Output the (x, y) coordinate of the center of the cell containing the given text.  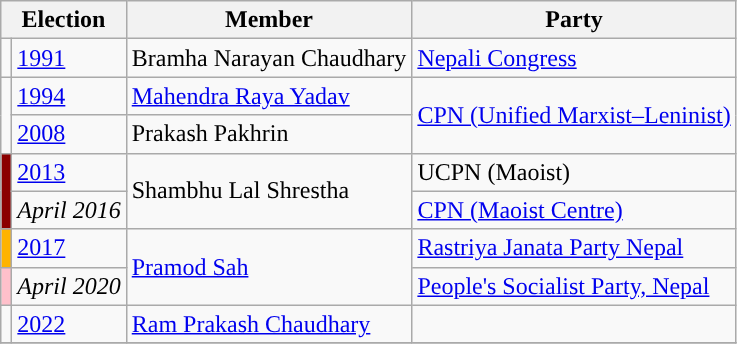
CPN (Maoist Centre) (574, 210)
1994 (69, 96)
Nepali Congress (574, 58)
People's Socialist Party, Nepal (574, 286)
Mahendra Raya Yadav (269, 96)
2008 (69, 134)
April 2020 (69, 286)
CPN (Unified Marxist–Leninist) (574, 115)
UCPN (Maoist) (574, 172)
Bramha Narayan Chaudhary (269, 58)
Pramod Sah (269, 267)
Shambhu Lal Shrestha (269, 191)
Party (574, 20)
Election (64, 20)
Prakash Pakhrin (269, 134)
Member (269, 20)
2017 (69, 248)
2022 (69, 324)
2013 (69, 172)
Rastriya Janata Party Nepal (574, 248)
1991 (69, 58)
April 2016 (69, 210)
Ram Prakash Chaudhary (269, 324)
